Capture the cell that displays the provided text and extract its [X, Y] central coordinate. 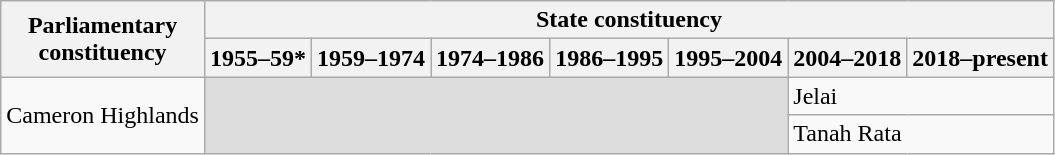
2018–present [980, 58]
2004–2018 [848, 58]
1974–1986 [490, 58]
1955–59* [258, 58]
Jelai [921, 96]
1959–1974 [372, 58]
1986–1995 [610, 58]
State constituency [628, 20]
Tanah Rata [921, 134]
Cameron Highlands [103, 115]
Parliamentaryconstituency [103, 39]
1995–2004 [728, 58]
